Return (X, Y) of the center of cell containing provided text 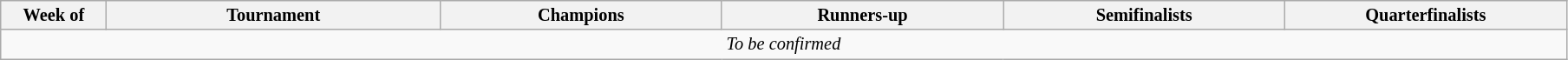
To be confirmed (784, 44)
Semifinalists (1145, 15)
Week of (54, 15)
Quarterfinalists (1426, 15)
Runners-up (862, 15)
Tournament (274, 15)
Champions (581, 15)
